Return the (X, Y) coordinate for the center point of the cell that contains the specified text.  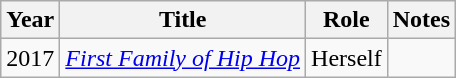
Notes (421, 20)
Year (30, 20)
Herself (347, 58)
2017 (30, 58)
Title (183, 20)
First Family of Hip Hop (183, 58)
Role (347, 20)
